Provide the [X, Y] coordinate of the cell's center where the given text is located.  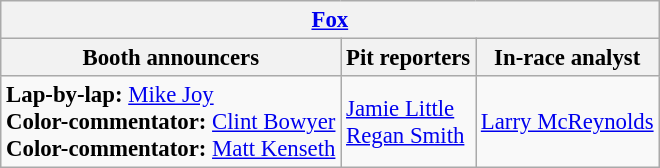
Lap-by-lap: Mike JoyColor-commentator: Clint BowyerColor-commentator: Matt Kenseth [171, 122]
Fox [330, 20]
Jamie LittleRegan Smith [408, 122]
In-race analyst [568, 58]
Booth announcers [171, 58]
Larry McReynolds [568, 122]
Pit reporters [408, 58]
